Scan for the cell matching the given text and deliver its [x, y] coordinate at center. 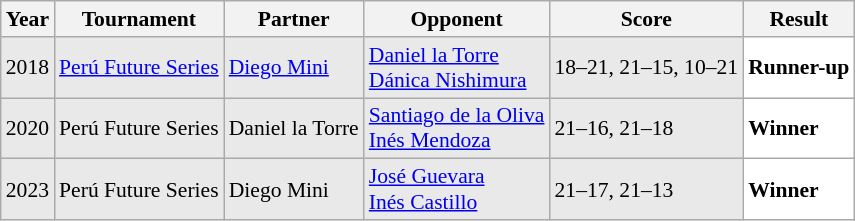
21–16, 21–18 [647, 128]
2023 [28, 190]
Daniel la Torre Dánica Nishimura [457, 68]
Santiago de la Oliva Inés Mendoza [457, 128]
Partner [294, 19]
Year [28, 19]
Tournament [139, 19]
Daniel la Torre [294, 128]
Runner-up [798, 68]
Score [647, 19]
José Guevara Inés Castillo [457, 190]
2018 [28, 68]
21–17, 21–13 [647, 190]
Result [798, 19]
18–21, 21–15, 10–21 [647, 68]
2020 [28, 128]
Opponent [457, 19]
